Search for the cell housing the specified text and yield its (X, Y) center coordinate. 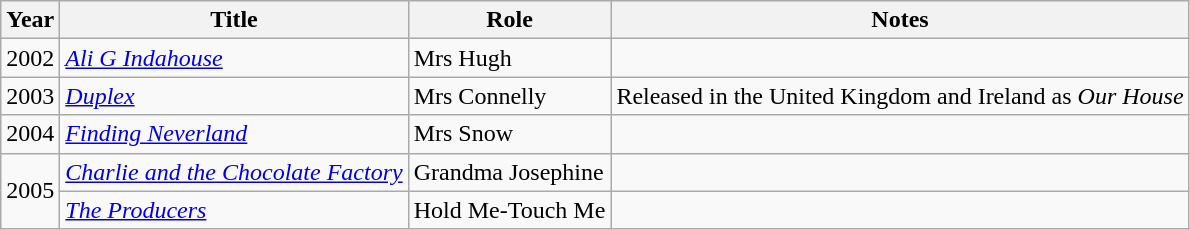
Mrs Connelly (510, 96)
2003 (30, 96)
Charlie and the Chocolate Factory (234, 172)
Mrs Hugh (510, 58)
Grandma Josephine (510, 172)
Notes (900, 20)
Role (510, 20)
Hold Me-Touch Me (510, 210)
Duplex (234, 96)
2004 (30, 134)
2005 (30, 191)
Ali G Indahouse (234, 58)
Title (234, 20)
Mrs Snow (510, 134)
Year (30, 20)
Released in the United Kingdom and Ireland as Our House (900, 96)
2002 (30, 58)
The Producers (234, 210)
Finding Neverland (234, 134)
